Search for the cell housing the specified text and yield its (X, Y) center coordinate. 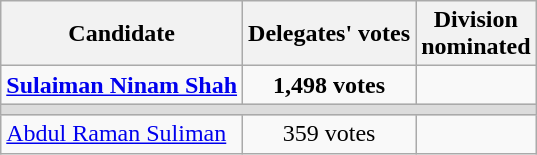
Sulaiman Ninam Shah (122, 85)
359 votes (330, 134)
Divisionnominated (476, 34)
Abdul Raman Suliman (122, 134)
Candidate (122, 34)
Delegates' votes (330, 34)
1,498 votes (330, 85)
